From the cell containing the given text, extract its center point as [x, y] coordinate. 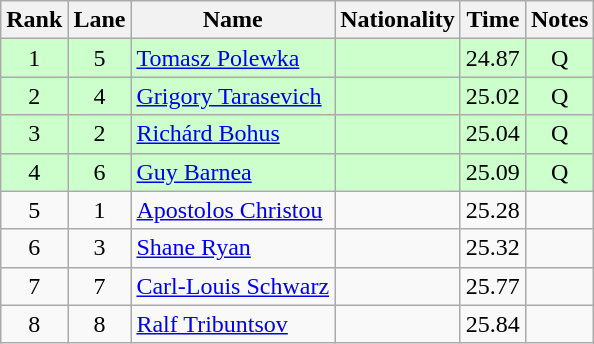
Shane Ryan [233, 248]
25.28 [492, 210]
Nationality [398, 20]
Time [492, 20]
Tomasz Polewka [233, 58]
Apostolos Christou [233, 210]
Guy Barnea [233, 172]
Lane [100, 20]
25.09 [492, 172]
Rank [34, 20]
24.87 [492, 58]
25.84 [492, 324]
Name [233, 20]
Carl-Louis Schwarz [233, 286]
25.04 [492, 134]
Grigory Tarasevich [233, 96]
25.77 [492, 286]
25.32 [492, 248]
Richárd Bohus [233, 134]
Notes [559, 20]
25.02 [492, 96]
Ralf Tribuntsov [233, 324]
